Locate the cell with the specified text and output its [x, y] center coordinate. 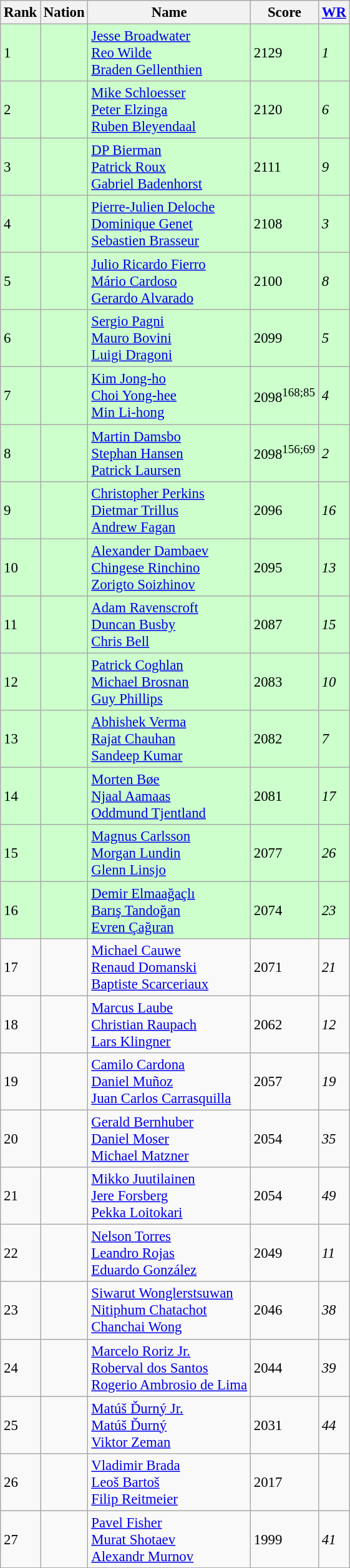
WR [334, 12]
2111 [284, 167]
Score [284, 12]
22 [21, 1253]
Julio Ricardo Fierro Mário Cardoso Gerardo Alvarado [170, 282]
DP Bierman Patrick Roux Gabriel Badenhorst [170, 167]
2074 [284, 910]
Matúš Ďurný Jr. Matúš Ďurný Viktor Zeman [170, 1425]
2081 [284, 796]
24 [21, 1368]
Siwarut Wonglerstsuwan Nitiphum Chatachot Chanchai Wong [170, 1311]
2100 [284, 282]
Abhishek Verma Rajat Chauhan Sandeep Kumar [170, 739]
Mikko Juutilainen Jere Forsberg Pekka Loitokari [170, 1196]
2082 [284, 739]
Pavel Fisher Murat Shotaev Alexandr Murnov [170, 1539]
18 [21, 1025]
14 [21, 796]
39 [334, 1368]
25 [21, 1425]
Michael Cauwe Renaud Domanski Baptiste Scarceriaux [170, 968]
2071 [284, 968]
Marcus Laube Christian Raupach Lars Klingner [170, 1025]
2044 [284, 1368]
49 [334, 1196]
20 [21, 1139]
Kim Jong-ho Choi Yong-hee Min Li-hong [170, 396]
Nation [64, 12]
2120 [284, 110]
1999 [284, 1539]
Sergio Pagni Mauro Bovini Luigi Dragoni [170, 338]
2049 [284, 1253]
41 [334, 1539]
Martin Damsbo Stephan Hansen Patrick Laursen [170, 453]
Nelson Torres Leandro Rojas Eduardo González [170, 1253]
Camilo Cardona Daniel Muñoz Juan Carlos Carrasquilla [170, 1082]
Patrick Coghlan Michael Brosnan Guy Phillips [170, 682]
2096 [284, 510]
Pierre-Julien Deloche Dominique Genet Sebastien Brasseur [170, 224]
2046 [284, 1311]
2129 [284, 53]
44 [334, 1425]
Demir Elmaağaçlı Barış Tandoğan Evren Çağıran [170, 910]
Marcelo Roriz Jr. Roberval dos Santos Rogerio Ambrosio de Lima [170, 1368]
Magnus Carlsson Morgan Lundin Glenn Linsjo [170, 853]
Mike Schloesser Peter Elzinga Ruben Bleyendaal [170, 110]
38 [334, 1311]
35 [334, 1139]
2095 [284, 567]
Jesse Broadwater Reo Wilde Braden Gellenthien [170, 53]
2098168;85 [284, 396]
Name [170, 12]
2057 [284, 1082]
Gerald Bernhuber Daniel Moser Michael Matzner [170, 1139]
2031 [284, 1425]
2087 [284, 624]
2098156;69 [284, 453]
2077 [284, 853]
2108 [284, 224]
Rank [21, 12]
27 [21, 1539]
Morten Bøe Njaal Aamaas Oddmund Tjentland [170, 796]
Vladimir Brada Leoš Bartoš Filip Reitmeier [170, 1482]
2083 [284, 682]
2099 [284, 338]
2017 [284, 1482]
Adam Ravenscroft Duncan Busby Chris Bell [170, 624]
Alexander Dambaev Chingese Rinchino Zorigto Soizhinov [170, 567]
2062 [284, 1025]
Christopher Perkins Dietmar Trillus Andrew Fagan [170, 510]
